From the cell containing the given text, extract its center point as (X, Y) coordinate. 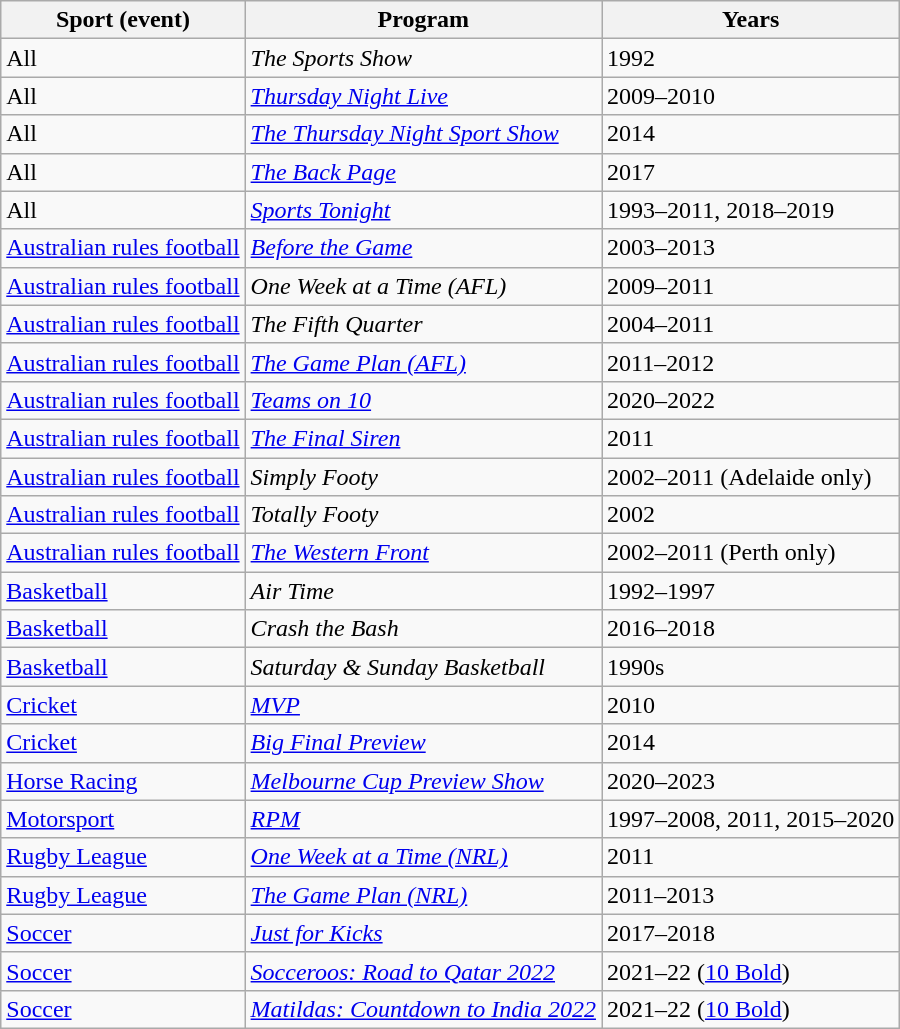
Years (751, 20)
The Game Plan (AFL) (423, 362)
The Back Page (423, 172)
The Final Siren (423, 438)
Program (423, 20)
Totally Footy (423, 515)
2002–2011 (Perth only) (751, 553)
2009–2010 (751, 96)
2002–2011 (Adelaide only) (751, 477)
Saturday & Sunday Basketball (423, 667)
2002 (751, 515)
2017–2018 (751, 933)
Teams on 10 (423, 400)
2016–2018 (751, 629)
2011–2013 (751, 895)
Matildas: Countdown to India 2022 (423, 1009)
2010 (751, 705)
One Week at a Time (NRL) (423, 857)
1993–2011, 2018–2019 (751, 210)
Simply Footy (423, 477)
Motorsport (123, 819)
2020–2023 (751, 781)
The Game Plan (NRL) (423, 895)
Crash the Bash (423, 629)
The Thursday Night Sport Show (423, 134)
The Fifth Quarter (423, 324)
2009–2011 (751, 286)
Sport (event) (123, 20)
One Week at a Time (AFL) (423, 286)
MVP (423, 705)
2017 (751, 172)
1992 (751, 58)
1990s (751, 667)
2011–2012 (751, 362)
The Western Front (423, 553)
Before the Game (423, 248)
Sports Tonight (423, 210)
2020–2022 (751, 400)
2003–2013 (751, 248)
Big Final Preview (423, 743)
1997–2008, 2011, 2015–2020 (751, 819)
RPM (423, 819)
Melbourne Cup Preview Show (423, 781)
Thursday Night Live (423, 96)
1992–1997 (751, 591)
Socceroos: Road to Qatar 2022 (423, 971)
The Sports Show (423, 58)
2004–2011 (751, 324)
Horse Racing (123, 781)
Air Time (423, 591)
Just for Kicks (423, 933)
